Capture the cell that displays the provided text and extract its (x, y) central coordinate. 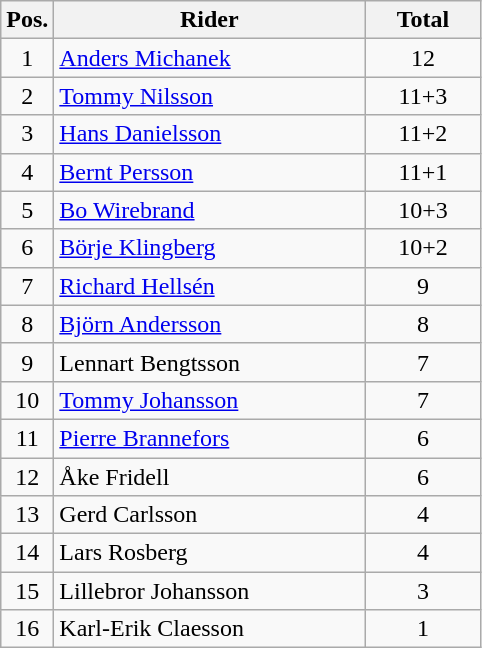
Tommy Johansson (210, 400)
Karl-Erik Claesson (210, 629)
Gerd Carlsson (210, 515)
Åke Fridell (210, 477)
11+3 (423, 96)
2 (28, 96)
Pierre Brannefors (210, 438)
10+2 (423, 248)
Tommy Nilsson (210, 96)
Total (423, 20)
Börje Klingberg (210, 248)
16 (28, 629)
Pos. (28, 20)
15 (28, 591)
Bo Wirebrand (210, 210)
Bernt Persson (210, 172)
11+2 (423, 134)
Rider (210, 20)
Lars Rosberg (210, 553)
Lillebror Johansson (210, 591)
14 (28, 553)
11+1 (423, 172)
Anders Michanek (210, 58)
5 (28, 210)
Hans Danielsson (210, 134)
10 (28, 400)
Lennart Bengtsson (210, 362)
10+3 (423, 210)
13 (28, 515)
Björn Andersson (210, 324)
11 (28, 438)
Richard Hellsén (210, 286)
